Identify which cell holds the provided text, then report its (X, Y) central coordinate. 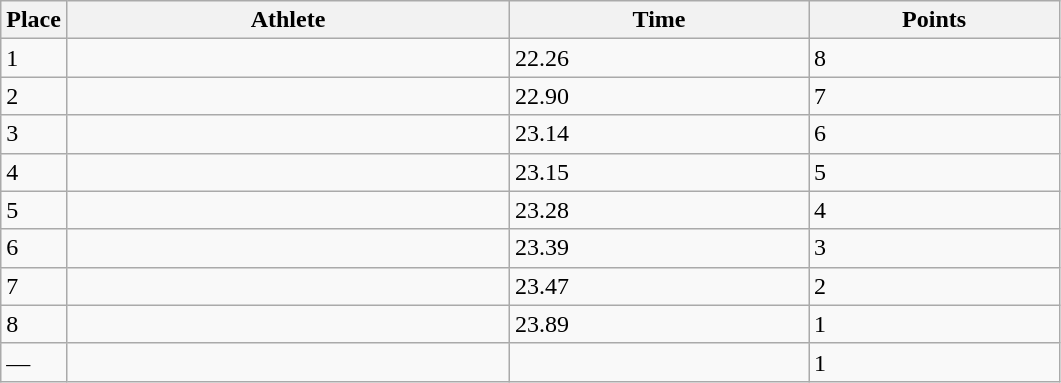
Place (34, 20)
22.90 (660, 96)
23.14 (660, 134)
23.89 (660, 324)
23.15 (660, 172)
Athlete (288, 20)
Points (934, 20)
23.47 (660, 286)
23.28 (660, 210)
23.39 (660, 248)
Time (660, 20)
— (34, 362)
22.26 (660, 58)
